Return (x, y) of the center of cell containing provided text 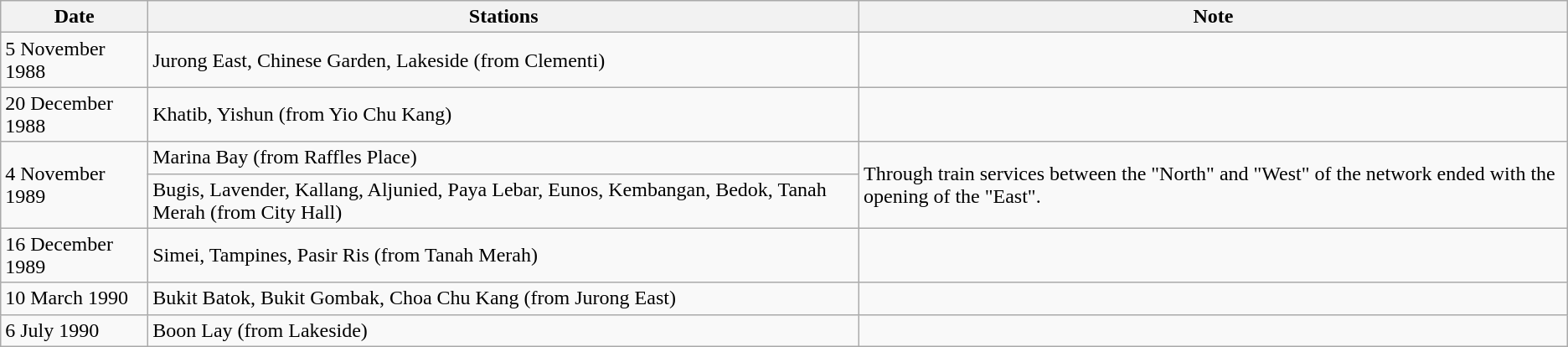
4 November 1989 (75, 184)
5 November 1988 (75, 60)
Khatib, Yishun (from Yio Chu Kang) (504, 114)
Marina Bay (from Raffles Place) (504, 158)
10 March 1990 (75, 298)
Through train services between the "North" and "West" of the network ended with the opening of the "East". (1214, 184)
Boon Lay (from Lakeside) (504, 330)
Bugis, Lavender, Kallang, Aljunied, Paya Lebar, Eunos, Kembangan, Bedok, Tanah Merah (from City Hall) (504, 201)
16 December 1989 (75, 255)
20 December 1988 (75, 114)
Bukit Batok, Bukit Gombak, Choa Chu Kang (from Jurong East) (504, 298)
6 July 1990 (75, 330)
Jurong East, Chinese Garden, Lakeside (from Clementi) (504, 60)
Stations (504, 17)
Simei, Tampines, Pasir Ris (from Tanah Merah) (504, 255)
Note (1214, 17)
Date (75, 17)
